For the text-containing cell, return its midpoint in (x, y) coordinate format. 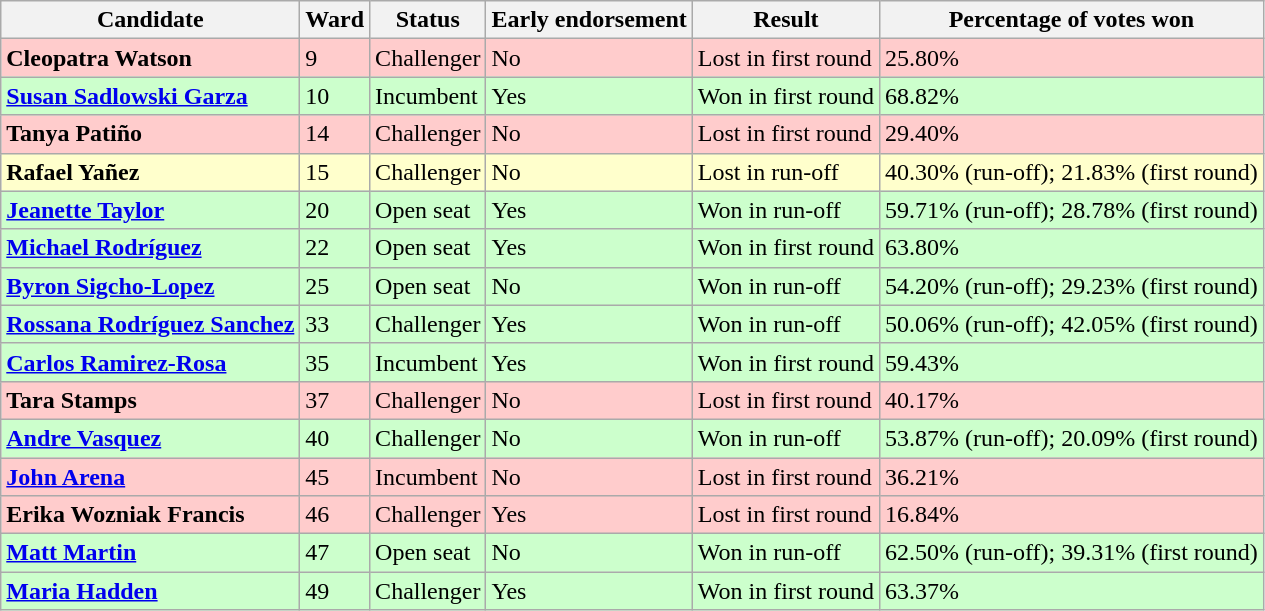
53.87% (run-off); 20.09% (first round) (1071, 438)
59.71% (run-off); 28.78% (first round) (1071, 210)
68.82% (1071, 96)
29.40% (1071, 134)
22 (335, 248)
Susan Sadlowski Garza (150, 96)
Rossana Rodríguez Sanchez (150, 324)
37 (335, 400)
54.20% (run-off); 29.23% (first round) (1071, 286)
Jeanette Taylor (150, 210)
33 (335, 324)
45 (335, 477)
Lost in run-off (786, 172)
Percentage of votes won (1071, 20)
Andre Vasquez (150, 438)
Matt Martin (150, 553)
47 (335, 553)
Early endorsement (589, 20)
25 (335, 286)
63.80% (1071, 248)
25.80% (1071, 58)
40 (335, 438)
Byron Sigcho-Lopez (150, 286)
Rafael Yañez (150, 172)
Tanya Patiño (150, 134)
10 (335, 96)
20 (335, 210)
Cleopatra Watson (150, 58)
John Arena (150, 477)
59.43% (1071, 362)
15 (335, 172)
Michael Rodríguez (150, 248)
Candidate (150, 20)
14 (335, 134)
Ward (335, 20)
49 (335, 591)
35 (335, 362)
Result (786, 20)
Erika Wozniak Francis (150, 515)
40.17% (1071, 400)
9 (335, 58)
40.30% (run-off); 21.83% (first round) (1071, 172)
16.84% (1071, 515)
50.06% (run-off); 42.05% (first round) (1071, 324)
Tara Stamps (150, 400)
Carlos Ramirez-Rosa (150, 362)
63.37% (1071, 591)
Status (428, 20)
46 (335, 515)
Maria Hadden (150, 591)
62.50% (run-off); 39.31% (first round) (1071, 553)
36.21% (1071, 477)
